Provide the [X, Y] coordinate of the cell's center where the given text is located.  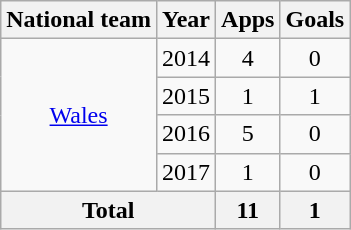
Goals [315, 20]
Total [108, 210]
11 [248, 210]
2014 [186, 58]
2017 [186, 172]
Wales [79, 115]
4 [248, 58]
2015 [186, 96]
2016 [186, 134]
Year [186, 20]
National team [79, 20]
5 [248, 134]
Apps [248, 20]
